Scan for the cell matching the given text and deliver its [X, Y] coordinate at center. 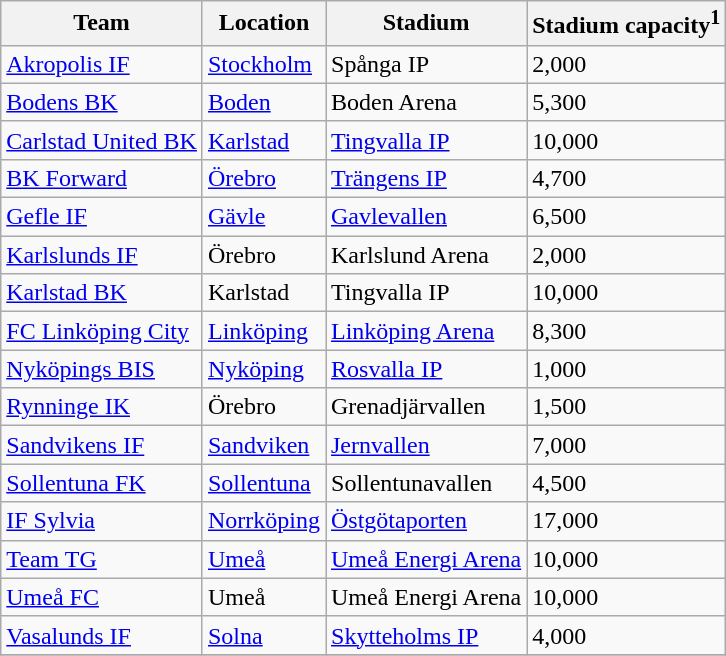
4,700 [626, 178]
Nyköping [264, 369]
FC Linköping City [102, 331]
IF Sylvia [102, 521]
1,000 [626, 369]
4,000 [626, 635]
Jernvallen [426, 445]
BK Forward [102, 178]
Rosvalla IP [426, 369]
Trängens IP [426, 178]
Stadium [426, 24]
Location [264, 24]
Umeå FC [102, 597]
6,500 [626, 217]
Rynninge IK [102, 407]
Karlstad BK [102, 293]
7,000 [626, 445]
Spånga IP [426, 64]
Linköping [264, 331]
Akropolis IF [102, 64]
Team [102, 24]
Östgötaporten [426, 521]
Gavlevallen [426, 217]
Stockholm [264, 64]
Stadium capacity1 [626, 24]
Boden Arena [426, 102]
4,500 [626, 483]
Vasalunds IF [102, 635]
Skytteholms IP [426, 635]
Carlstad United BK [102, 140]
Linköping Arena [426, 331]
Team TG [102, 559]
Bodens BK [102, 102]
17,000 [626, 521]
Sollentuna [264, 483]
Gefle IF [102, 217]
Sandviken [264, 445]
Sandvikens IF [102, 445]
Nyköpings BIS [102, 369]
Karlslund Arena [426, 255]
Boden [264, 102]
Karlslunds IF [102, 255]
Sollentuna FK [102, 483]
Sollentunavallen [426, 483]
Norrköping [264, 521]
Gävle [264, 217]
5,300 [626, 102]
Solna [264, 635]
8,300 [626, 331]
Grenadjärvallen [426, 407]
1,500 [626, 407]
